Determine the [X, Y] coordinate at the center of the cell enclosing the given text.  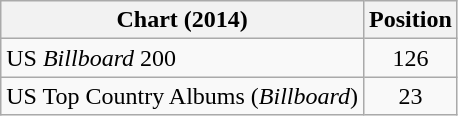
23 [411, 96]
Chart (2014) [182, 20]
US Top Country Albums (Billboard) [182, 96]
126 [411, 58]
US Billboard 200 [182, 58]
Position [411, 20]
